Extract the [X, Y] coordinate from the center of the cell holding the provided text.  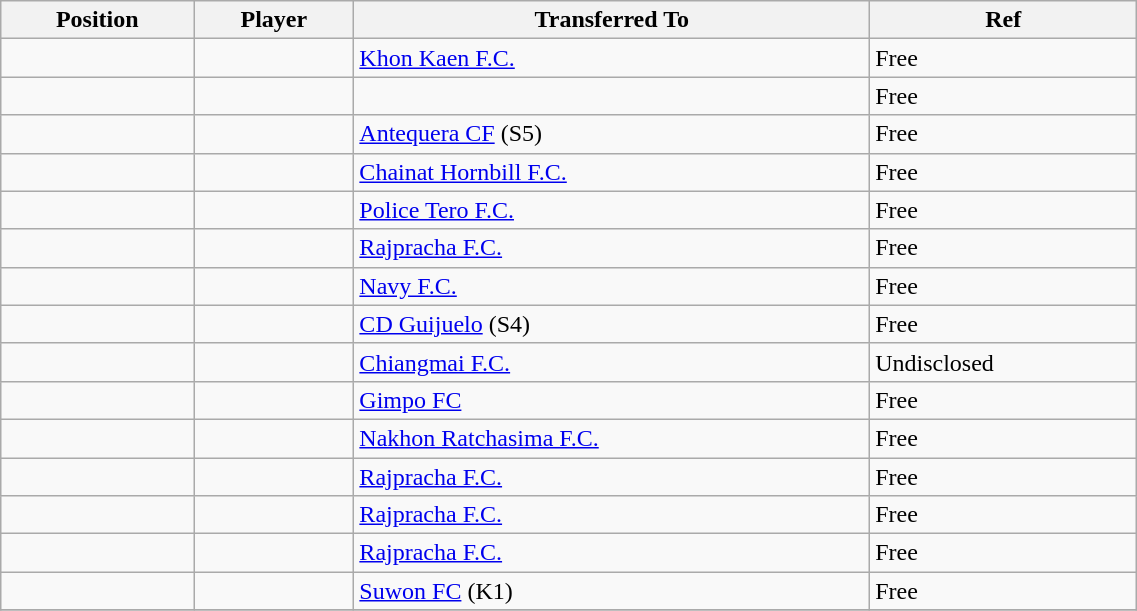
Khon Kaen F.C. [612, 58]
Position [98, 20]
CD Guijuelo (S4) [612, 324]
Suwon FC (K1) [612, 591]
Nakhon Ratchasima F.C. [612, 438]
Antequera CF (S5) [612, 134]
Undisclosed [1004, 362]
Ref [1004, 20]
Gimpo FC [612, 400]
Police Tero F.C. [612, 210]
Chainat Hornbill F.C. [612, 172]
Navy F.C. [612, 286]
Player [274, 20]
Chiangmai F.C. [612, 362]
Transferred To [612, 20]
